Search for the cell housing the specified text and yield its (X, Y) center coordinate. 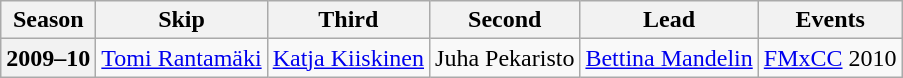
Events (830, 20)
Tomi Rantamäki (182, 58)
Juha Pekaristo (505, 58)
Season (48, 20)
Bettina Mandelin (669, 58)
FMxCC 2010 (830, 58)
Third (348, 20)
Lead (669, 20)
Katja Kiiskinen (348, 58)
Skip (182, 20)
Second (505, 20)
2009–10 (48, 58)
